For the text-containing cell, return its midpoint in [X, Y] coordinate format. 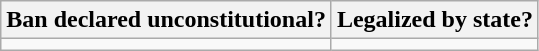
Ban declared unconstitutional? [166, 20]
Legalized by state? [434, 20]
